Scan for the cell matching the given text and deliver its [X, Y] coordinate at center. 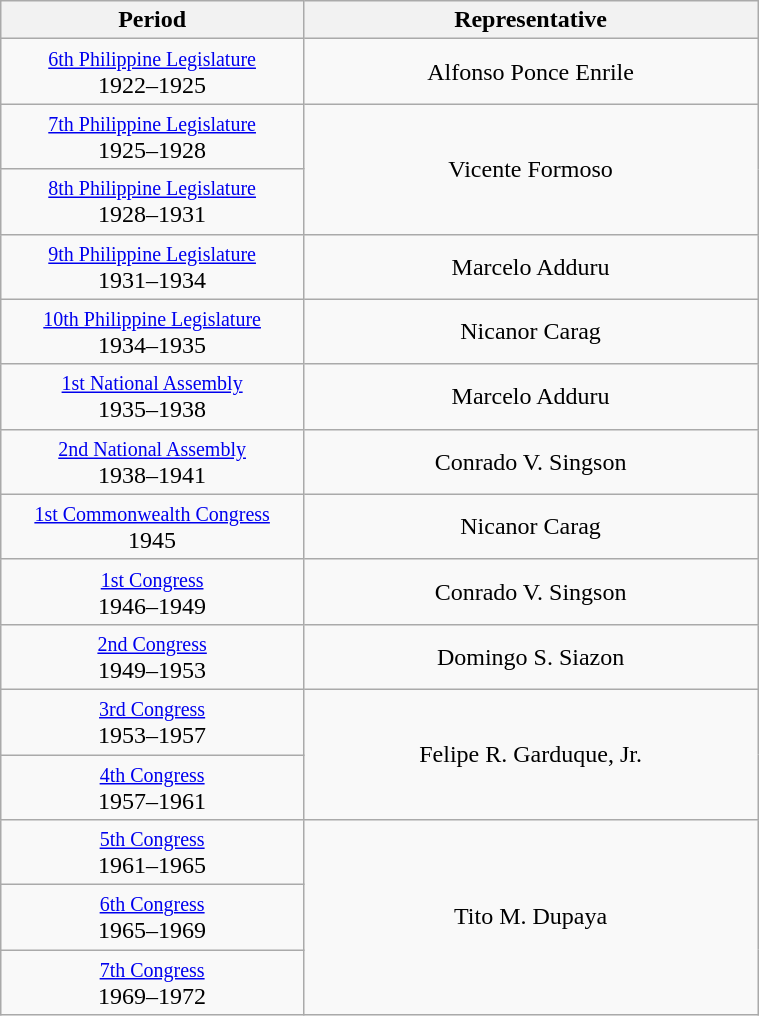
4th Congress1957–1961 [152, 786]
8th Philippine Legislature1928–1931 [152, 202]
Domingo S. Siazon [530, 656]
Felipe R. Garduque, Jr. [530, 754]
1st National Assembly1935–1938 [152, 396]
1st Congress1946–1949 [152, 592]
10th Philippine Legislature1934–1935 [152, 332]
2nd National Assembly1938–1941 [152, 462]
9th Philippine Legislature1931–1934 [152, 266]
5th Congress1961–1965 [152, 852]
3rd Congress1953–1957 [152, 722]
Alfonso Ponce Enrile [530, 72]
Vicente Formoso [530, 169]
1st Commonwealth Congress1945 [152, 526]
7th Philippine Legislature1925–1928 [152, 136]
6th Congress1965–1969 [152, 918]
Representative [530, 20]
7th Congress1969–1972 [152, 982]
6th Philippine Legislature1922–1925 [152, 72]
Period [152, 20]
2nd Congress1949–1953 [152, 656]
Tito M. Dupaya [530, 918]
